Pinpoint the cell where the given text exists, returning its (X, Y) midpoint coordinate. 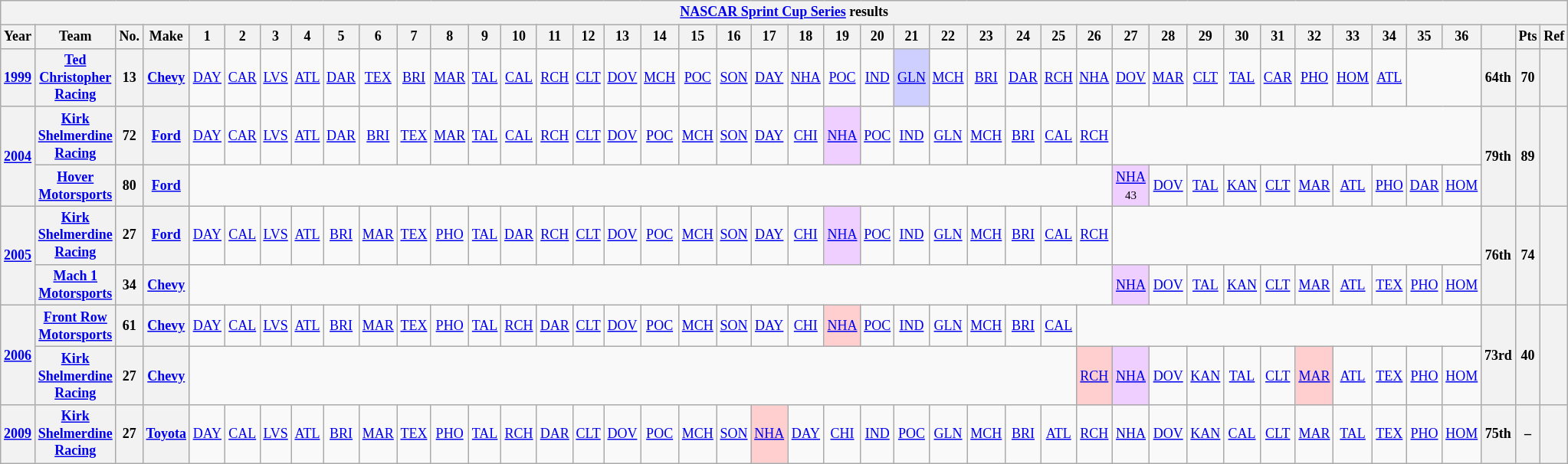
36 (1462, 37)
72 (129, 136)
NHA43 (1131, 185)
24 (1024, 37)
29 (1206, 37)
15 (697, 37)
30 (1242, 37)
61 (129, 326)
7 (414, 37)
33 (1353, 37)
Toyota (166, 434)
23 (986, 37)
Mach 1 Motorsports (75, 285)
Hover Motorsports (75, 185)
Ted Christopher Racing (75, 77)
74 (1528, 256)
2004 (18, 156)
80 (129, 185)
2005 (18, 256)
8 (450, 37)
19 (842, 37)
3 (276, 37)
– (1528, 434)
32 (1314, 37)
2006 (18, 355)
Team (75, 37)
17 (769, 37)
1999 (18, 77)
31 (1278, 37)
26 (1094, 37)
Front Row Motorsports (75, 326)
Pts (1528, 37)
5 (342, 37)
14 (660, 37)
11 (555, 37)
Make (166, 37)
22 (948, 37)
73rd (1499, 355)
16 (734, 37)
40 (1528, 355)
12 (589, 37)
76th (1499, 256)
70 (1528, 77)
Ref (1554, 37)
75th (1499, 434)
NASCAR Sprint Cup Series results (785, 12)
28 (1168, 37)
79th (1499, 156)
64th (1499, 77)
35 (1424, 37)
6 (378, 37)
2 (242, 37)
4 (307, 37)
1 (207, 37)
25 (1058, 37)
No. (129, 37)
Year (18, 37)
20 (877, 37)
89 (1528, 156)
18 (806, 37)
9 (484, 37)
10 (520, 37)
2009 (18, 434)
21 (912, 37)
